Identify which cell holds the provided text, then report its [X, Y] central coordinate. 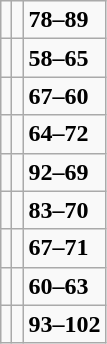
67–60 [64, 96]
58–65 [64, 58]
64–72 [64, 134]
92–69 [64, 172]
93–102 [64, 324]
60–63 [64, 286]
78–89 [64, 20]
67–71 [64, 248]
83–70 [64, 210]
